Capture the cell that displays the provided text and extract its [x, y] central coordinate. 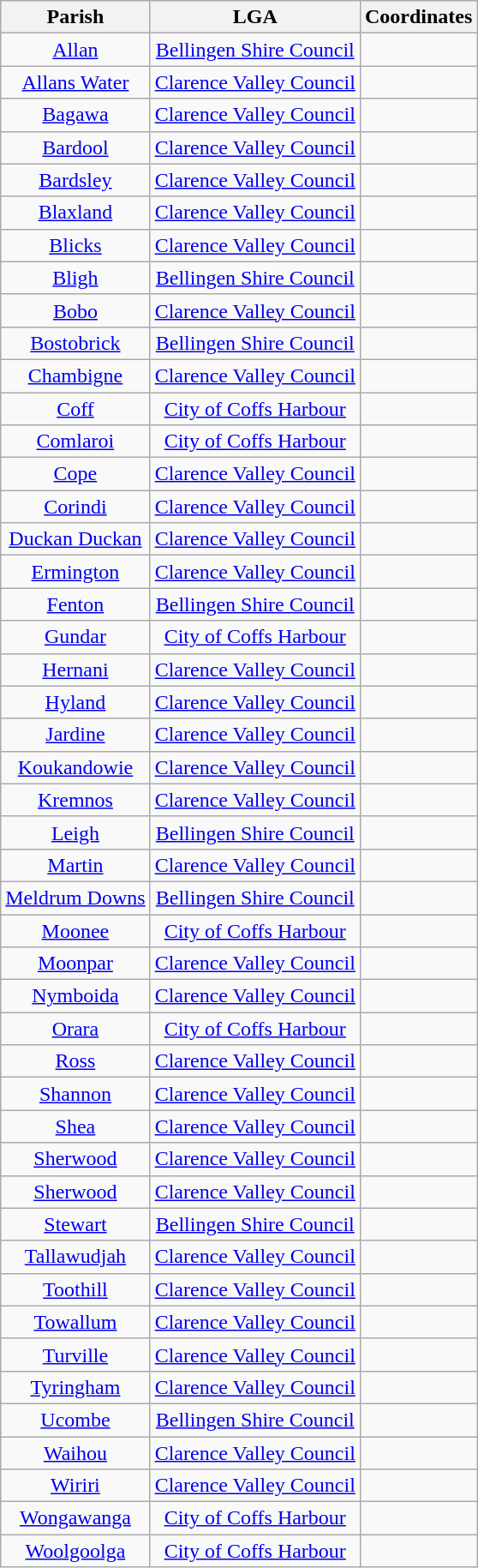
Wongawanga [75, 1518]
Blaxland [75, 213]
Meldrum Downs [75, 898]
Orara [75, 1029]
Coordinates [418, 17]
Allans Water [75, 82]
Cope [75, 474]
Waihou [75, 1453]
Hyland [75, 702]
Ucombe [75, 1420]
Wiriri [75, 1486]
Ermington [75, 572]
Stewart [75, 1224]
Koukandowie [75, 767]
Ross [75, 1061]
Moonee [75, 930]
LGA [255, 17]
Coff [75, 409]
Jardine [75, 735]
Woolgoolga [75, 1551]
Shannon [75, 1094]
Toothill [75, 1289]
Moonpar [75, 964]
Bobo [75, 310]
Duckan Duckan [75, 539]
Bardsley [75, 180]
Shea [75, 1126]
Tyringham [75, 1387]
Gundar [75, 637]
Bostobrick [75, 343]
Comlaroi [75, 442]
Blicks [75, 245]
Parish [75, 17]
Fenton [75, 604]
Bardool [75, 147]
Allan [75, 50]
Leigh [75, 832]
Bagawa [75, 115]
Nymboida [75, 996]
Bligh [75, 278]
Martin [75, 865]
Hernani [75, 670]
Kremnos [75, 800]
Towallum [75, 1322]
Chambigne [75, 375]
Corindi [75, 507]
Turville [75, 1355]
Tallawudjah [75, 1257]
